Output the (X, Y) coordinate of the center of the cell containing the given text.  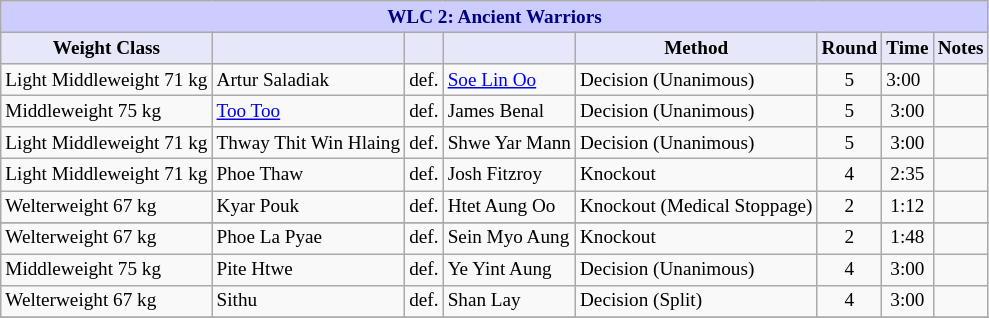
Artur Saladiak (308, 80)
Thway Thit Win Hlaing (308, 143)
Weight Class (106, 48)
WLC 2: Ancient Warriors (494, 17)
Notes (960, 48)
Knockout (Medical Stoppage) (696, 206)
1:48 (908, 238)
Time (908, 48)
Method (696, 48)
Round (850, 48)
Phoe La Pyae (308, 238)
Sein Myo Aung (509, 238)
Htet Aung Oo (509, 206)
Phoe Thaw (308, 175)
Shwe Yar Mann (509, 143)
Shan Lay (509, 301)
Kyar Pouk (308, 206)
2:35 (908, 175)
Soe Lin Oo (509, 80)
1:12 (908, 206)
Ye Yint Aung (509, 270)
Sithu (308, 301)
James Benal (509, 111)
Josh Fitzroy (509, 175)
Pite Htwe (308, 270)
Decision (Split) (696, 301)
Too Too (308, 111)
